Locate the cell with the specified text and output its (x, y) center coordinate. 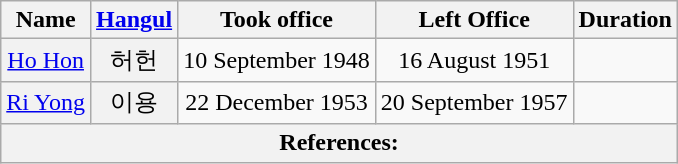
허헌 (134, 60)
Name (46, 20)
Duration (625, 20)
Hangul (134, 20)
20 September 1957 (474, 102)
16 August 1951 (474, 60)
References: (340, 143)
10 September 1948 (277, 60)
이용 (134, 102)
Took office (277, 20)
Ho Hon (46, 60)
Ri Yong (46, 102)
22 December 1953 (277, 102)
Left Office (474, 20)
